From the cell containing the given text, extract its center point as [X, Y] coordinate. 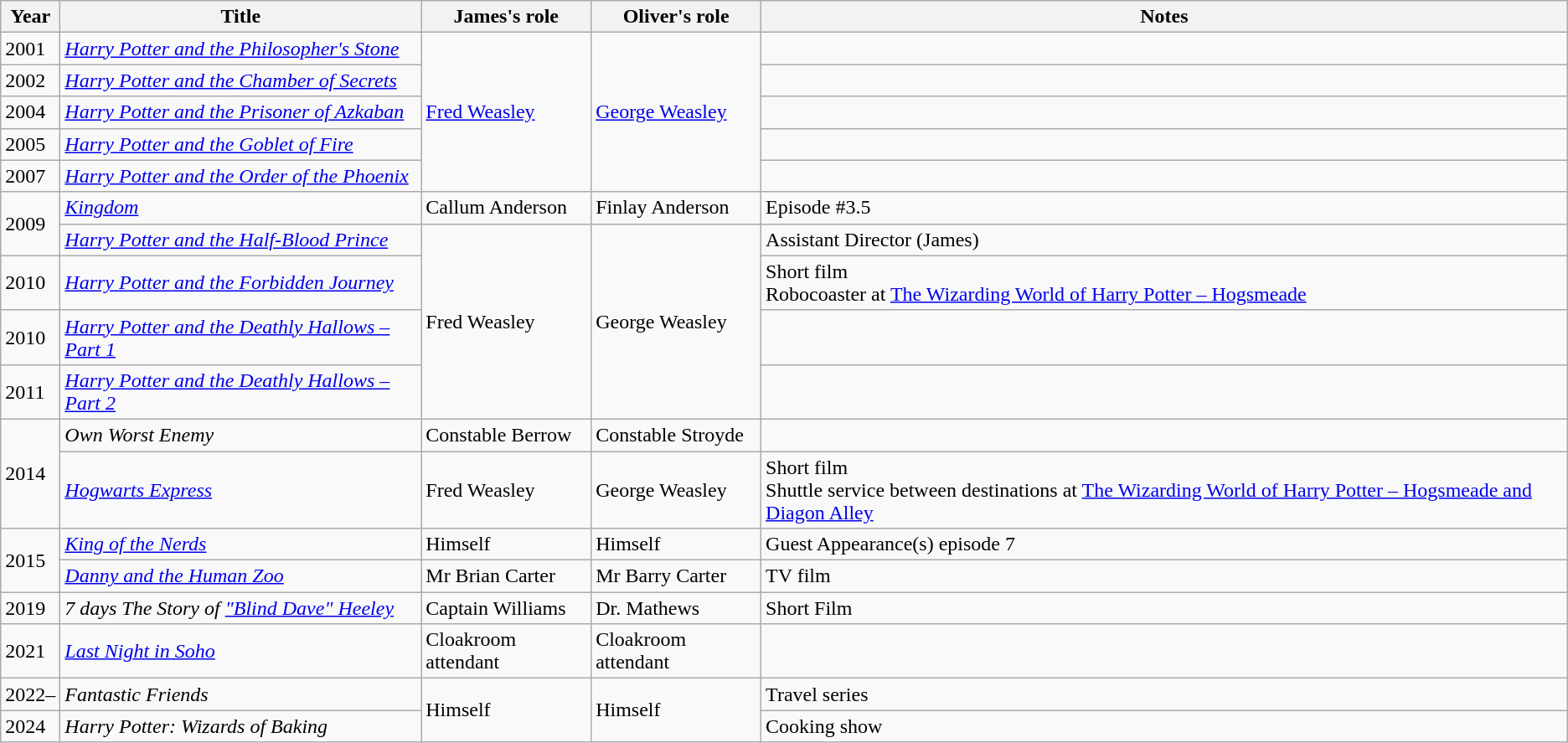
Harry Potter and the Deathly Hallows – Part 1 [241, 337]
Fantastic Friends [241, 694]
2022– [30, 694]
Hogwarts Express [241, 489]
Short filmShuttle service between destinations at The Wizarding World of Harry Potter – Hogsmeade and Diagon Alley [1164, 489]
Oliver's role [677, 17]
Harry Potter and the Philosopher's Stone [241, 49]
2019 [30, 608]
Callum Anderson [506, 208]
Harry Potter and the Prisoner of Azkaban [241, 112]
2004 [30, 112]
2002 [30, 80]
Harry Potter: Wizards of Baking [241, 726]
Episode #3.5 [1164, 208]
Mr Brian Carter [506, 576]
James's role [506, 17]
2009 [30, 224]
TV film [1164, 576]
Cooking show [1164, 726]
Travel series [1164, 694]
Harry Potter and the Half-Blood Prince [241, 240]
Danny and the Human Zoo [241, 576]
Notes [1164, 17]
Last Night in Soho [241, 652]
Harry Potter and the Chamber of Secrets [241, 80]
2021 [30, 652]
Dr. Mathews [677, 608]
2015 [30, 560]
Title [241, 17]
Constable Stroyde [677, 435]
Harry Potter and the Order of the Phoenix [241, 176]
Year [30, 17]
Short Film [1164, 608]
Harry Potter and the Deathly Hallows – Part 2 [241, 392]
Harry Potter and the Forbidden Journey [241, 283]
2005 [30, 144]
Finlay Anderson [677, 208]
Harry Potter and the Goblet of Fire [241, 144]
Captain Williams [506, 608]
Own Worst Enemy [241, 435]
Constable Berrow [506, 435]
King of the Nerds [241, 544]
2014 [30, 473]
Assistant Director (James) [1164, 240]
2001 [30, 49]
Guest Appearance(s) episode 7 [1164, 544]
Kingdom [241, 208]
Short filmRobocoaster at The Wizarding World of Harry Potter – Hogsmeade [1164, 283]
7 days The Story of "Blind Dave" Heeley [241, 608]
2011 [30, 392]
2007 [30, 176]
2024 [30, 726]
Mr Barry Carter [677, 576]
